Output the [x, y] coordinate of the center of the cell containing the given text.  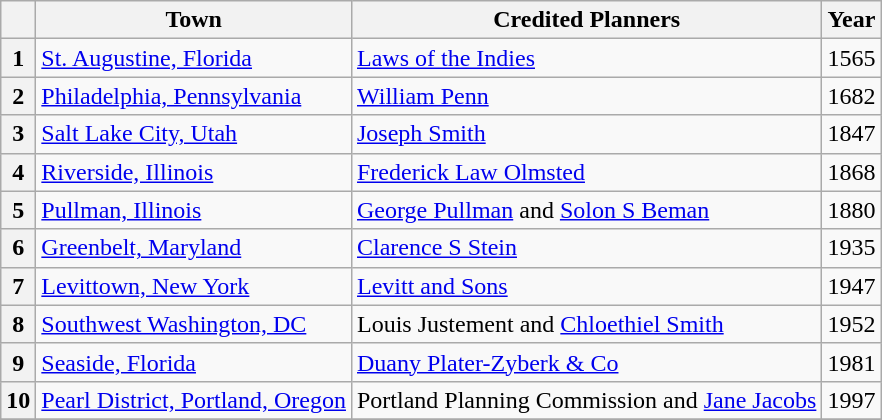
Levitt and Sons [586, 286]
Seaside, Florida [194, 362]
Louis Justement and Chloethiel Smith [586, 324]
2 [18, 96]
1682 [852, 96]
Duany Plater-Zyberk & Co [586, 362]
1868 [852, 172]
4 [18, 172]
1997 [852, 400]
1565 [852, 58]
Levittown, New York [194, 286]
1981 [852, 362]
1952 [852, 324]
Credited Planners [586, 20]
Clarence S Stein [586, 248]
Year [852, 20]
Philadelphia, Pennsylvania [194, 96]
1880 [852, 210]
George Pullman and Solon S Beman [586, 210]
6 [18, 248]
Greenbelt, Maryland [194, 248]
St. Augustine, Florida [194, 58]
Portland Planning Commission and Jane Jacobs [586, 400]
Town [194, 20]
1847 [852, 134]
Southwest Washington, DC [194, 324]
Pullman, Illinois [194, 210]
Pearl District, Portland, Oregon [194, 400]
7 [18, 286]
5 [18, 210]
9 [18, 362]
Laws of the Indies [586, 58]
8 [18, 324]
1947 [852, 286]
3 [18, 134]
1 [18, 58]
Salt Lake City, Utah [194, 134]
Riverside, Illinois [194, 172]
Joseph Smith [586, 134]
Frederick Law Olmsted [586, 172]
William Penn [586, 96]
1935 [852, 248]
10 [18, 400]
